Find where the given text appears and provide that cell's center as (X, Y) coordinate. 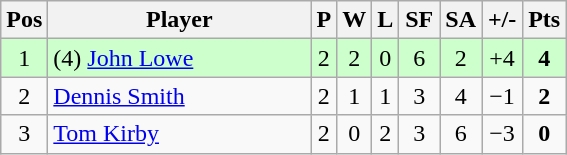
+4 (502, 58)
Tom Kirby (180, 134)
Player (180, 20)
+/- (502, 20)
W (354, 20)
L (386, 20)
P (324, 20)
SA (461, 20)
SF (420, 20)
Pts (544, 20)
(4) John Lowe (180, 58)
−3 (502, 134)
Dennis Smith (180, 96)
−1 (502, 96)
Pos (24, 20)
